Pinpoint the cell where the given text exists, returning its [x, y] midpoint coordinate. 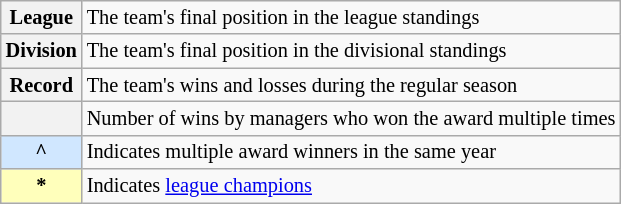
The team's final position in the league standings [352, 17]
Number of wins by managers who won the award multiple times [352, 118]
The team's final position in the divisional standings [352, 51]
Indicates league champions [352, 186]
* [42, 186]
Indicates multiple award winners in the same year [352, 152]
League [42, 17]
^ [42, 152]
Division [42, 51]
The team's wins and losses during the regular season [352, 85]
Record [42, 85]
